Search for the cell housing the specified text and yield its (X, Y) center coordinate. 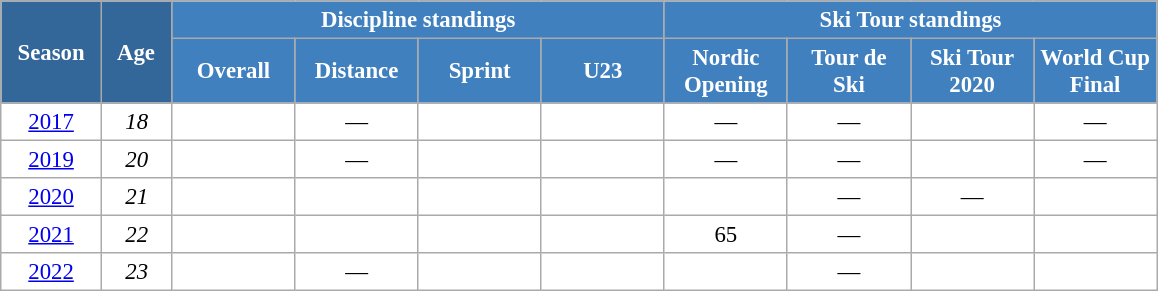
Overall (234, 72)
22 (136, 235)
2017 (52, 122)
Season (52, 52)
Ski Tour standings (910, 20)
Sprint (480, 72)
2020 (52, 197)
World CupFinal (1096, 72)
NordicOpening (726, 72)
2019 (52, 160)
Discipline standings (418, 20)
21 (136, 197)
18 (136, 122)
65 (726, 235)
2021 (52, 235)
U23 (602, 72)
Distance (356, 72)
20 (136, 160)
Tour deSki (848, 72)
Ski Tour2020 (972, 72)
Age (136, 52)
